Search for the cell housing the specified text and yield its [x, y] center coordinate. 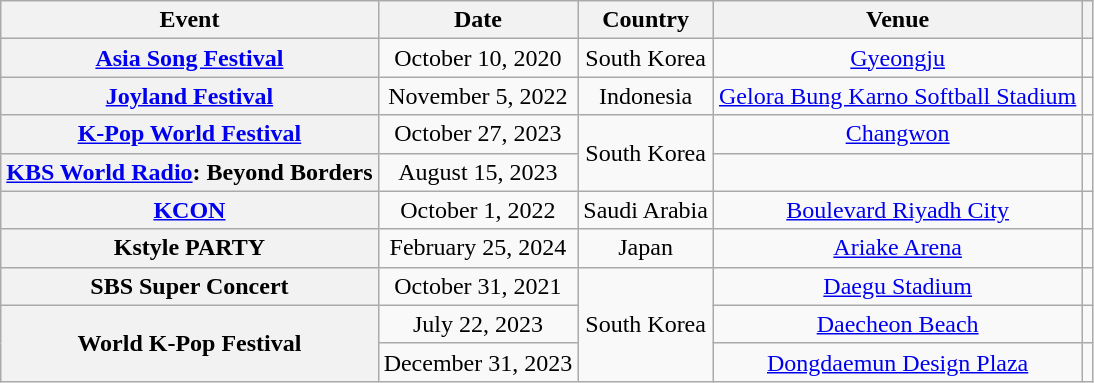
October 27, 2023 [478, 134]
KCON [190, 210]
KBS World Radio: Beyond Borders [190, 172]
Kstyle PARTY [190, 248]
Boulevard Riyadh City [897, 210]
October 1, 2022 [478, 210]
Dongdaemun Design Plaza [897, 362]
Daecheon Beach [897, 324]
October 10, 2020 [478, 58]
Asia Song Festival [190, 58]
Japan [646, 248]
November 5, 2022 [478, 96]
Ariake Arena [897, 248]
August 15, 2023 [478, 172]
Indonesia [646, 96]
Country [646, 20]
October 31, 2021 [478, 286]
December 31, 2023 [478, 362]
Gelora Bung Karno Softball Stadium [897, 96]
Joyland Festival [190, 96]
World K-Pop Festival [190, 343]
Daegu Stadium [897, 286]
Event [190, 20]
Venue [897, 20]
February 25, 2024 [478, 248]
Gyeongju [897, 58]
July 22, 2023 [478, 324]
Saudi Arabia [646, 210]
Changwon [897, 134]
K-Pop World Festival [190, 134]
SBS Super Concert [190, 286]
Date [478, 20]
